For the text-containing cell, return its midpoint in (X, Y) coordinate format. 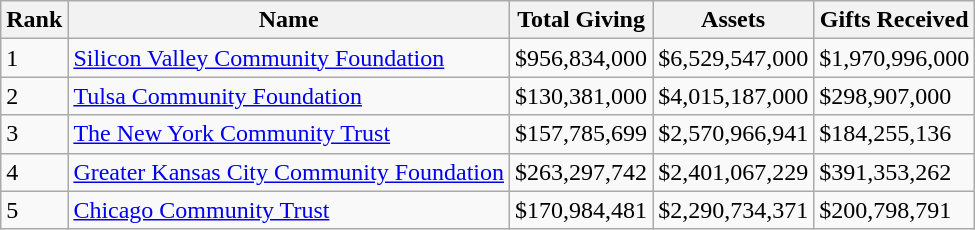
$6,529,547,000 (734, 58)
$130,381,000 (582, 96)
$956,834,000 (582, 58)
$157,785,699 (582, 134)
$2,401,067,229 (734, 172)
1 (34, 58)
4 (34, 172)
The New York Community Trust (289, 134)
$2,290,734,371 (734, 210)
Silicon Valley Community Foundation (289, 58)
Greater Kansas City Community Foundation (289, 172)
3 (34, 134)
$170,984,481 (582, 210)
2 (34, 96)
$200,798,791 (894, 210)
Tulsa Community Foundation (289, 96)
Gifts Received (894, 20)
$391,353,262 (894, 172)
$184,255,136 (894, 134)
$4,015,187,000 (734, 96)
$298,907,000 (894, 96)
Assets (734, 20)
$263,297,742 (582, 172)
$1,970,996,000 (894, 58)
5 (34, 210)
Rank (34, 20)
$2,570,966,941 (734, 134)
Chicago Community Trust (289, 210)
Name (289, 20)
Total Giving (582, 20)
